Return the [X, Y] coordinate for the center point of the cell that contains the specified text.  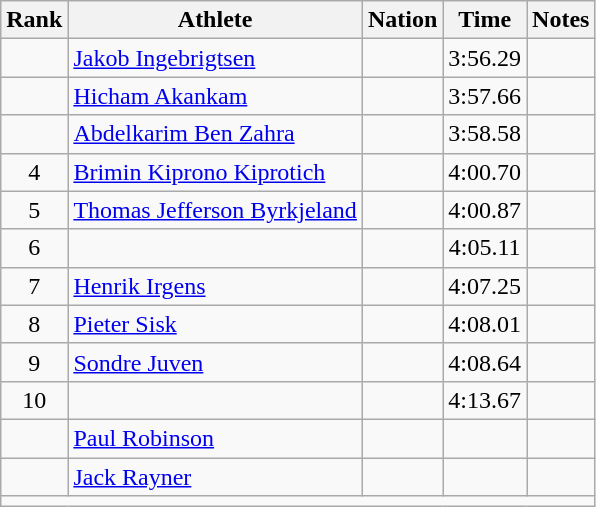
8 [34, 324]
10 [34, 400]
3:58.58 [485, 134]
Thomas Jefferson Byrkjeland [216, 210]
3:56.29 [485, 58]
4:08.01 [485, 324]
4 [34, 172]
Notes [561, 20]
Henrik Irgens [216, 286]
4:05.11 [485, 248]
Jakob Ingebrigtsen [216, 58]
Nation [402, 20]
Jack Rayner [216, 477]
Paul Robinson [216, 438]
4:08.64 [485, 362]
4:00.70 [485, 172]
Athlete [216, 20]
6 [34, 248]
Time [485, 20]
4:00.87 [485, 210]
7 [34, 286]
5 [34, 210]
Pieter Sisk [216, 324]
Rank [34, 20]
Abdelkarim Ben Zahra [216, 134]
4:07.25 [485, 286]
Brimin Kiprono Kiprotich [216, 172]
9 [34, 362]
Sondre Juven [216, 362]
3:57.66 [485, 96]
4:13.67 [485, 400]
Hicham Akankam [216, 96]
